For the text-containing cell, return its midpoint in [X, Y] coordinate format. 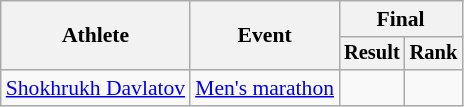
Athlete [96, 36]
Men's marathon [264, 88]
Event [264, 36]
Final [400, 19]
Shokhrukh Davlatov [96, 88]
Result [372, 54]
Rank [434, 54]
